Pinpoint the cell where the given text exists, returning its (X, Y) midpoint coordinate. 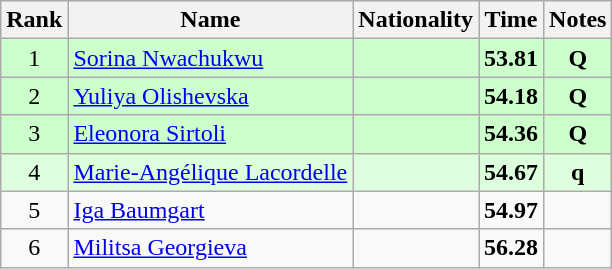
53.81 (512, 58)
56.28 (512, 248)
1 (34, 58)
54.67 (512, 172)
4 (34, 172)
6 (34, 248)
3 (34, 134)
Yuliya Olishevska (210, 96)
Rank (34, 20)
q (578, 172)
54.36 (512, 134)
Nationality (416, 20)
Militsa Georgieva (210, 248)
54.18 (512, 96)
2 (34, 96)
54.97 (512, 210)
Eleonora Sirtoli (210, 134)
Name (210, 20)
Marie-Angélique Lacordelle (210, 172)
Iga Baumgart (210, 210)
5 (34, 210)
Sorina Nwachukwu (210, 58)
Notes (578, 20)
Time (512, 20)
